Pinpoint the cell where the given text exists, returning its (X, Y) midpoint coordinate. 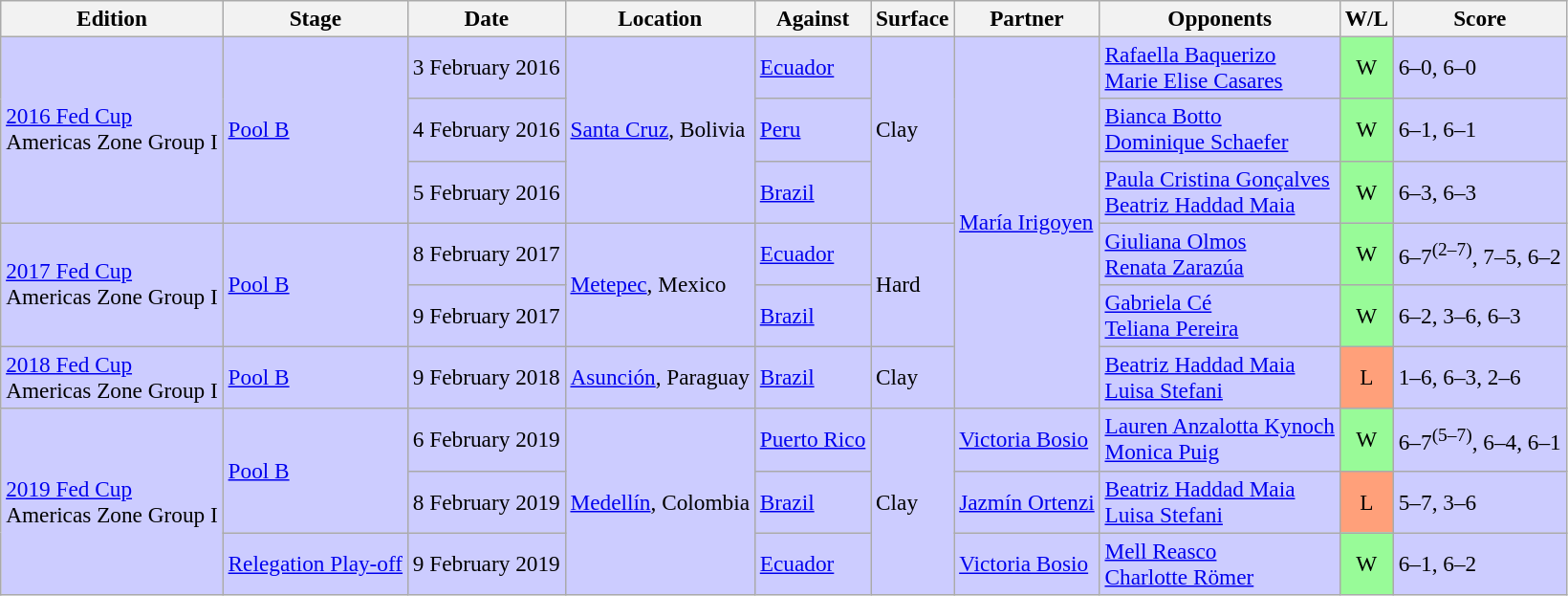
Peru (813, 130)
8 February 2017 (486, 253)
Metepec, Mexico (660, 284)
9 February 2018 (486, 377)
Surface (912, 18)
Against (813, 18)
Bianca Botto Dominique Schaefer (1220, 130)
Asunción, Paraguay (660, 377)
Opponents (1220, 18)
Lauren Anzalotta Kynoch Monica Puig (1220, 440)
Score (1480, 18)
6 February 2019 (486, 440)
Santa Cruz, Bolivia (660, 129)
2018 Fed Cup Americas Zone Group I (112, 377)
9 February 2019 (486, 563)
Location (660, 18)
Hard (912, 284)
6–1, 6–1 (1480, 130)
Gabriela Cé Teliana Pereira (1220, 316)
Date (486, 18)
6–3, 6–3 (1480, 191)
6–1, 6–2 (1480, 563)
5–7, 3–6 (1480, 501)
4 February 2016 (486, 130)
Puerto Rico (813, 440)
María Irigoyen (1027, 222)
5 February 2016 (486, 191)
2017 Fed Cup Americas Zone Group I (112, 284)
Stage (316, 18)
6–2, 3–6, 6–3 (1480, 316)
Edition (112, 18)
Jazmín Ortenzi (1027, 501)
Paula Cristina Gonçalves Beatriz Haddad Maia (1220, 191)
6–0, 6–0 (1480, 67)
Medellín, Colombia (660, 501)
Mell Reasco Charlotte Römer (1220, 563)
9 February 2017 (486, 316)
Giuliana Olmos Renata Zarazúa (1220, 253)
2019 Fed Cup Americas Zone Group I (112, 501)
6–7(2–7), 7–5, 6–2 (1480, 253)
6–7(5–7), 6–4, 6–1 (1480, 440)
1–6, 6–3, 2–6 (1480, 377)
Rafaella Baquerizo Marie Elise Casares (1220, 67)
2016 Fed Cup Americas Zone Group I (112, 129)
Partner (1027, 18)
8 February 2019 (486, 501)
W/L (1366, 18)
Relegation Play-off (316, 563)
3 February 2016 (486, 67)
